Search for the cell housing the specified text and yield its (X, Y) center coordinate. 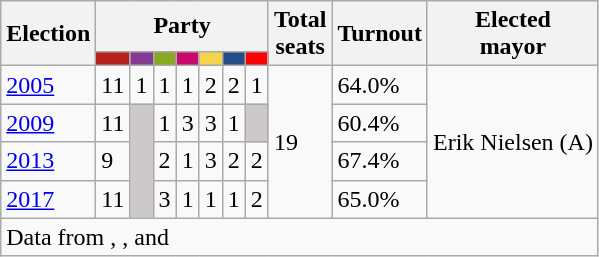
Totalseats (300, 34)
Turnout (380, 34)
2005 (48, 85)
60.4% (380, 123)
65.0% (380, 199)
2017 (48, 199)
9 (113, 161)
Data from , , and (300, 237)
64.0% (380, 85)
67.4% (380, 161)
19 (300, 142)
2009 (48, 123)
Election (48, 34)
2013 (48, 161)
Party (182, 26)
Electedmayor (512, 34)
Erik Nielsen (A) (512, 142)
